Output the (X, Y) coordinate of the center of the cell containing the given text.  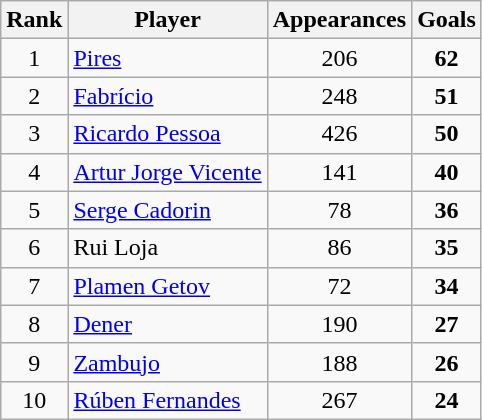
36 (447, 210)
78 (339, 210)
206 (339, 58)
8 (34, 324)
86 (339, 248)
Pires (168, 58)
5 (34, 210)
Rui Loja (168, 248)
72 (339, 286)
26 (447, 362)
3 (34, 134)
Zambujo (168, 362)
426 (339, 134)
248 (339, 96)
4 (34, 172)
35 (447, 248)
188 (339, 362)
27 (447, 324)
51 (447, 96)
24 (447, 400)
2 (34, 96)
Player (168, 20)
267 (339, 400)
190 (339, 324)
50 (447, 134)
Plamen Getov (168, 286)
Fabrício (168, 96)
Goals (447, 20)
62 (447, 58)
34 (447, 286)
10 (34, 400)
Ricardo Pessoa (168, 134)
Rúben Fernandes (168, 400)
6 (34, 248)
7 (34, 286)
Artur Jorge Vicente (168, 172)
9 (34, 362)
Rank (34, 20)
Appearances (339, 20)
Serge Cadorin (168, 210)
1 (34, 58)
141 (339, 172)
40 (447, 172)
Dener (168, 324)
